Output the (x, y) coordinate of the center of the cell containing the given text.  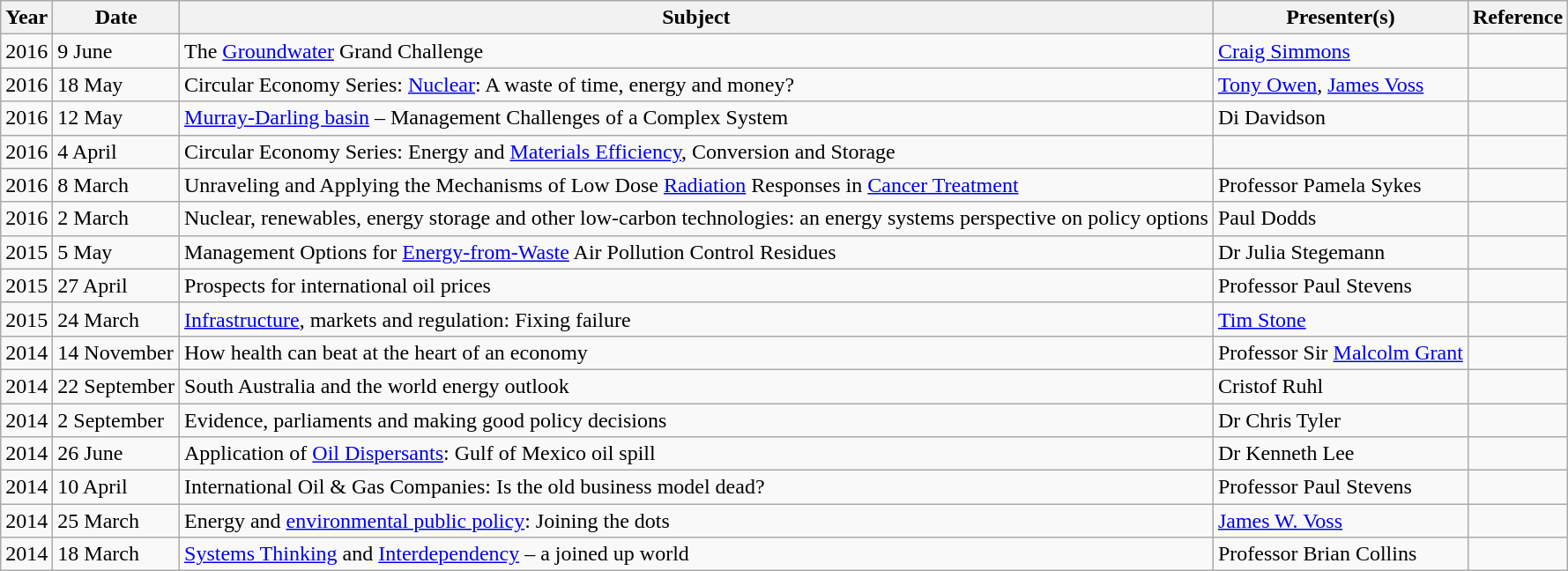
Professor Brian Collins (1340, 554)
8 March (116, 185)
Year (26, 18)
How health can beat at the heart of an economy (696, 352)
2 March (116, 219)
2 September (116, 420)
12 May (116, 118)
Dr Kenneth Lee (1340, 454)
5 May (116, 252)
Prospects for international oil prices (696, 285)
Infrastructure, markets and regulation: Fixing failure (696, 319)
22 September (116, 386)
Dr Chris Tyler (1340, 420)
Unraveling and Applying the Mechanisms of Low Dose Radiation Responses in Cancer Treatment (696, 185)
Circular Economy Series: Nuclear: A waste of time, energy and money? (696, 85)
Nuclear, renewables, energy storage and other low-carbon technologies: an energy systems perspective on policy options (696, 219)
Subject (696, 18)
Circular Economy Series: Energy and Materials Efficiency, Conversion and Storage (696, 152)
Dr Julia Stegemann (1340, 252)
Professor Sir Malcolm Grant (1340, 352)
25 March (116, 521)
Energy and environmental public policy: Joining the dots (696, 521)
Evidence, parliaments and making good policy decisions (696, 420)
Application of Oil Dispersants: Gulf of Mexico oil spill (696, 454)
Tony Owen, James Voss (1340, 85)
14 November (116, 352)
18 May (116, 85)
International Oil & Gas Companies: Is the old business model dead? (696, 487)
10 April (116, 487)
26 June (116, 454)
Tim Stone (1340, 319)
Cristof Ruhl (1340, 386)
4 April (116, 152)
Di Davidson (1340, 118)
Date (116, 18)
9 June (116, 51)
Reference (1518, 18)
18 March (116, 554)
James W. Voss (1340, 521)
Systems Thinking and Interdependency – a joined up world (696, 554)
Management Options for Energy-from-Waste Air Pollution Control Residues (696, 252)
Professor Pamela Sykes (1340, 185)
Presenter(s) (1340, 18)
Paul Dodds (1340, 219)
27 April (116, 285)
South Australia and the world energy outlook (696, 386)
Craig Simmons (1340, 51)
24 March (116, 319)
Murray-Darling basin – Management Challenges of a Complex System (696, 118)
The Groundwater Grand Challenge (696, 51)
